For the text-containing cell, return its midpoint in (x, y) coordinate format. 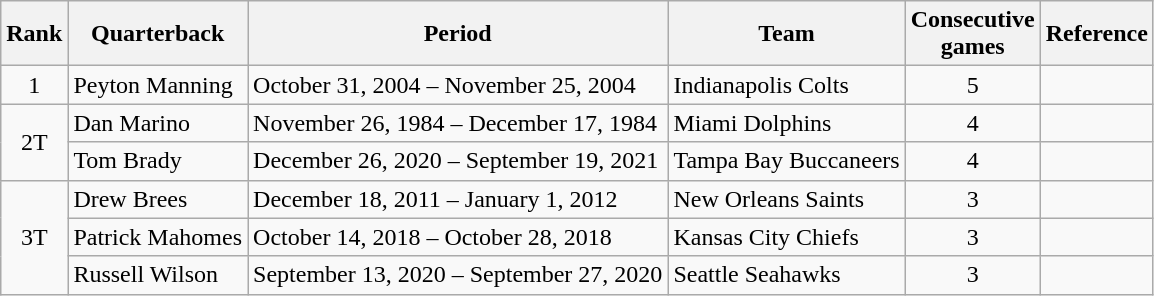
Tampa Bay Buccaneers (786, 161)
3T (34, 237)
October 31, 2004 – November 25, 2004 (458, 85)
Patrick Mahomes (158, 237)
Russell Wilson (158, 275)
Peyton Manning (158, 85)
Indianapolis Colts (786, 85)
December 26, 2020 – September 19, 2021 (458, 161)
Miami Dolphins (786, 123)
Dan Marino (158, 123)
Team (786, 34)
Tom Brady (158, 161)
New Orleans Saints (786, 199)
Quarterback (158, 34)
Consecutivegames (972, 34)
December 18, 2011 – January 1, 2012 (458, 199)
Seattle Seahawks (786, 275)
Period (458, 34)
Reference (1096, 34)
September 13, 2020 – September 27, 2020 (458, 275)
Drew Brees (158, 199)
October 14, 2018 – October 28, 2018 (458, 237)
5 (972, 85)
Kansas City Chiefs (786, 237)
November 26, 1984 – December 17, 1984 (458, 123)
2T (34, 142)
Rank (34, 34)
1 (34, 85)
